For the text-containing cell, return its midpoint in (x, y) coordinate format. 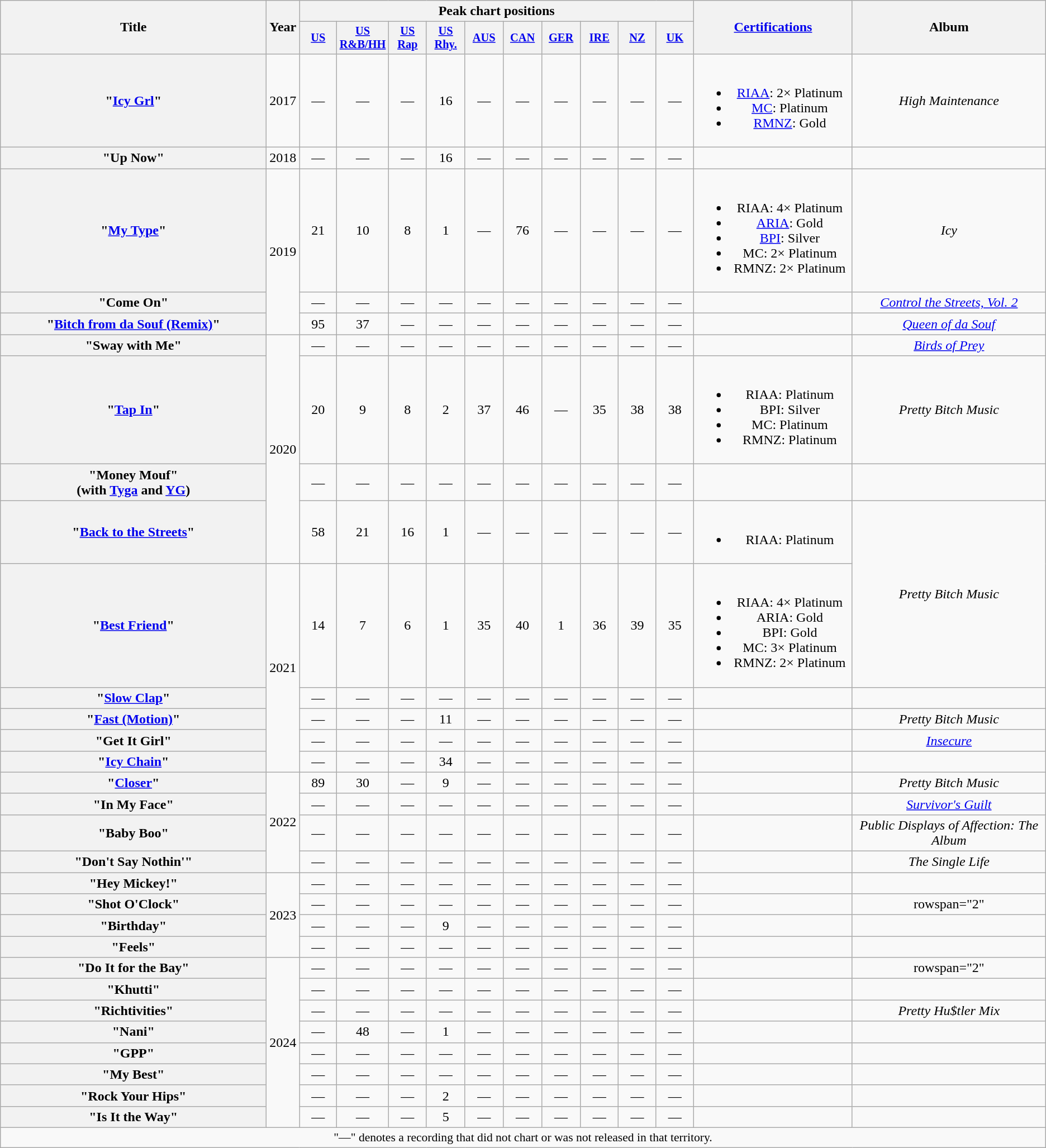
USRap (407, 38)
14 (318, 626)
2019 (283, 251)
11 (446, 719)
2020 (283, 449)
Peak chart positions (497, 11)
"Sway with Me" (134, 345)
Title (134, 27)
"Tap In" (134, 410)
"Up Now" (134, 158)
"Icy Chain" (134, 761)
"Best Friend" (134, 626)
"Nani" (134, 1032)
"—" denotes a recording that did not chart or was not released in that territory. (523, 1137)
Icy (949, 230)
Public Displays of Affection: The Album (949, 832)
"Icy Grl" (134, 101)
RIAA: 4× PlatinumARIA: GoldBPI: GoldMC: 3× PlatinumRMNZ: 2× Platinum (773, 626)
2018 (283, 158)
"Back to the Streets" (134, 532)
48 (363, 1032)
"Rock Your Hips" (134, 1095)
Queen of da Souf (949, 324)
"Khutti" (134, 989)
RIAA: PlatinumBPI: SilverMC: PlatinumRMNZ: Platinum (773, 410)
"Is It the Way" (134, 1117)
AUS (484, 38)
UK (675, 38)
89 (318, 783)
20 (318, 410)
39 (637, 626)
RIAA: Platinum (773, 532)
"GPP" (134, 1053)
Certifications (773, 27)
5 (446, 1117)
7 (363, 626)
"In My Face" (134, 804)
6 (407, 626)
Album (949, 27)
RIAA: 2× PlatinumMC: PlatinumRMNZ: Gold (773, 101)
High Maintenance (949, 101)
The Single Life (949, 862)
Control the Streets, Vol. 2 (949, 303)
Birds of Prey (949, 345)
"My Best" (134, 1074)
2021 (283, 668)
95 (318, 324)
Survivor's Guilt (949, 804)
"Hey Mickey!" (134, 883)
"Birthday" (134, 926)
NZ (637, 38)
"Shot O'Clock" (134, 904)
Pretty Hu$tler Mix (949, 1011)
30 (363, 783)
"Richtivities" (134, 1011)
"Slow Clap" (134, 698)
IRE (600, 38)
2022 (283, 822)
RIAA: 4× PlatinumARIA: GoldBPI: SilverMC: 2× PlatinumRMNZ: 2× Platinum (773, 230)
58 (318, 532)
"Feels" (134, 947)
"Don't Say Nothin'" (134, 862)
"Fast (Motion)" (134, 719)
"Money Mouf"(with Tyga and YG) (134, 483)
"Bitch from da Souf (Remix)" (134, 324)
"Come On" (134, 303)
"Baby Boo" (134, 832)
USRhy. (446, 38)
2017 (283, 101)
Insecure (949, 740)
USR&B/HH (363, 38)
"Closer" (134, 783)
GER (561, 38)
2023 (283, 915)
CAN (523, 38)
40 (523, 626)
46 (523, 410)
36 (600, 626)
"Do It for the Bay" (134, 968)
76 (523, 230)
"My Type" (134, 230)
2024 (283, 1042)
Year (283, 27)
34 (446, 761)
10 (363, 230)
"Get It Girl" (134, 740)
US (318, 38)
